Search for the cell housing the specified text and yield its [x, y] center coordinate. 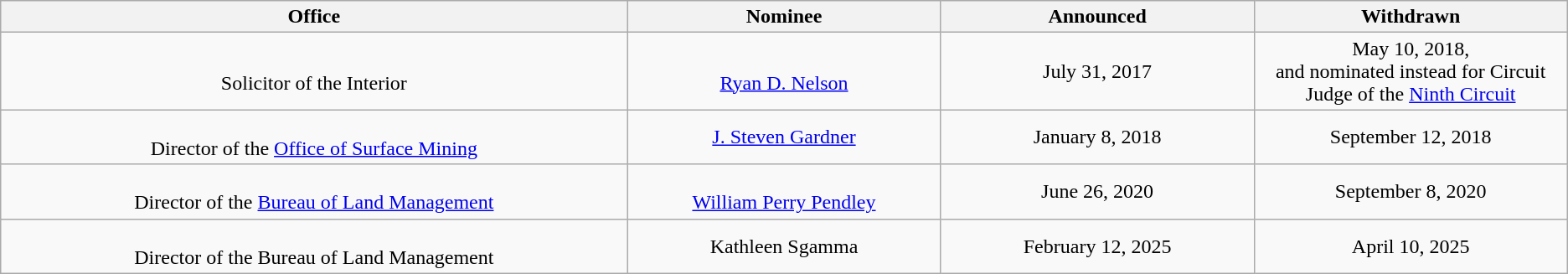
April 10, 2025 [1411, 246]
Nominee [784, 17]
June 26, 2020 [1097, 191]
May 10, 2018, and nominated instead for Circuit Judge of the Ninth Circuit [1411, 71]
September 12, 2018 [1411, 137]
Office [314, 17]
September 8, 2020 [1411, 191]
January 8, 2018 [1097, 137]
William Perry Pendley [784, 191]
Ryan D. Nelson [784, 71]
Solicitor of the Interior [314, 71]
Announced [1097, 17]
Director of the Office of Surface Mining [314, 137]
J. Steven Gardner [784, 137]
July 31, 2017 [1097, 71]
Kathleen Sgamma [784, 246]
February 12, 2025 [1097, 246]
Withdrawn [1411, 17]
